Determine the (X, Y) coordinate at the center of the cell enclosing the given text.  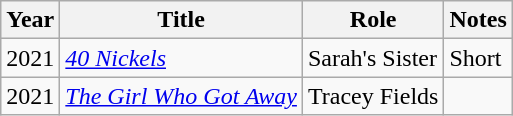
Notes (478, 20)
Short (478, 58)
Sarah's Sister (373, 58)
40 Nickels (182, 58)
Tracey Fields (373, 96)
Title (182, 20)
Role (373, 20)
The Girl Who Got Away (182, 96)
Year (30, 20)
